Locate the cell with the specified text and output its [X, Y] center coordinate. 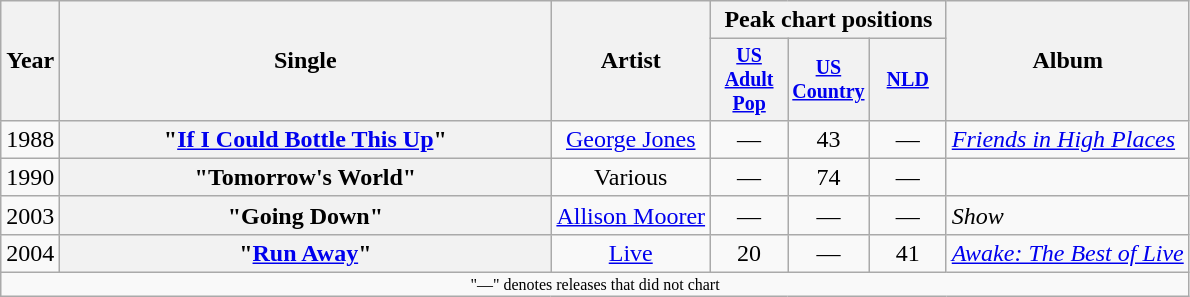
"Going Down" [306, 215]
20 [750, 253]
"Tomorrow's World" [306, 177]
Album [1068, 61]
74 [829, 177]
Allison Moorer [631, 215]
41 [908, 253]
Show [1068, 215]
NLD [908, 80]
US Country [829, 80]
Various [631, 177]
George Jones [631, 139]
"—" denotes releases that did not chart [595, 285]
Artist [631, 61]
Year [30, 61]
US AdultPop [750, 80]
2003 [30, 215]
"Run Away" [306, 253]
2004 [30, 253]
Awake: The Best of Live [1068, 253]
1988 [30, 139]
Live [631, 253]
Friends in High Places [1068, 139]
Single [306, 61]
43 [829, 139]
Peak chart positions [829, 20]
"If I Could Bottle This Up" [306, 139]
1990 [30, 177]
